Detect which cell encompasses the target text, then output its (X, Y) center coordinate. 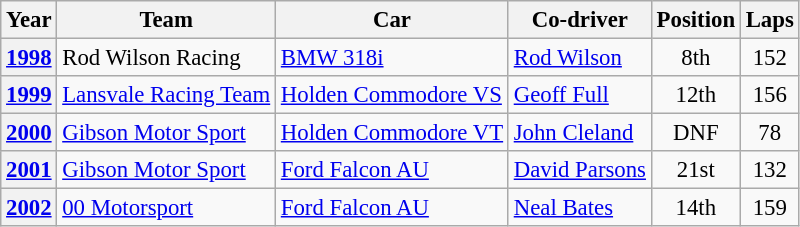
8th (696, 58)
Co-driver (580, 20)
1998 (29, 58)
Year (29, 20)
156 (770, 95)
21st (696, 170)
Holden Commodore VT (392, 133)
Lansvale Racing Team (166, 95)
2001 (29, 170)
Neal Bates (580, 208)
John Cleland (580, 133)
78 (770, 133)
Team (166, 20)
Geoff Full (580, 95)
Car (392, 20)
Rod Wilson Racing (166, 58)
DNF (696, 133)
Position (696, 20)
00 Motorsport (166, 208)
14th (696, 208)
2002 (29, 208)
2000 (29, 133)
1999 (29, 95)
132 (770, 170)
Rod Wilson (580, 58)
David Parsons (580, 170)
Laps (770, 20)
Holden Commodore VS (392, 95)
159 (770, 208)
152 (770, 58)
12th (696, 95)
BMW 318i (392, 58)
